Pinpoint the cell where the given text exists, returning its (X, Y) midpoint coordinate. 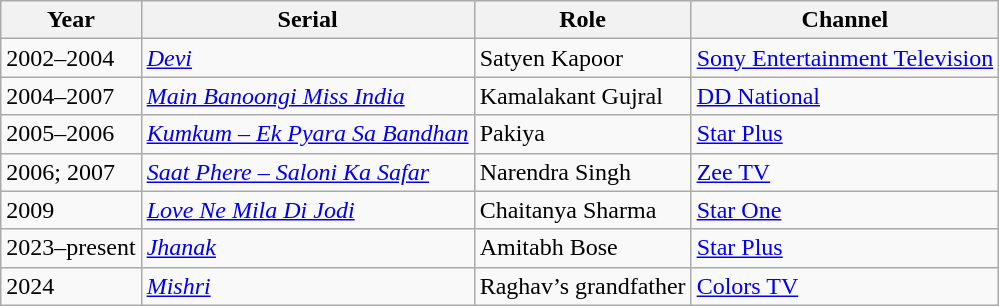
Main Banoongi Miss India (308, 96)
Sony Entertainment Television (845, 58)
Zee TV (845, 172)
Saat Phere – Saloni Ka Safar (308, 172)
2005–2006 (71, 134)
Pakiya (582, 134)
Role (582, 20)
Star One (845, 210)
Year (71, 20)
2002–2004 (71, 58)
2023–present (71, 248)
DD National (845, 96)
Devi (308, 58)
Jhanak (308, 248)
2024 (71, 286)
Channel (845, 20)
Kamalakant Gujral (582, 96)
2006; 2007 (71, 172)
Chaitanya Sharma (582, 210)
Serial (308, 20)
2009 (71, 210)
Mishri (308, 286)
Narendra Singh (582, 172)
Raghav’s grandfather (582, 286)
2004–2007 (71, 96)
Amitabh Bose (582, 248)
Colors TV (845, 286)
Satyen Kapoor (582, 58)
Love Ne Mila Di Jodi (308, 210)
Kumkum – Ek Pyara Sa Bandhan (308, 134)
